Scan for the cell matching the given text and deliver its [X, Y] coordinate at center. 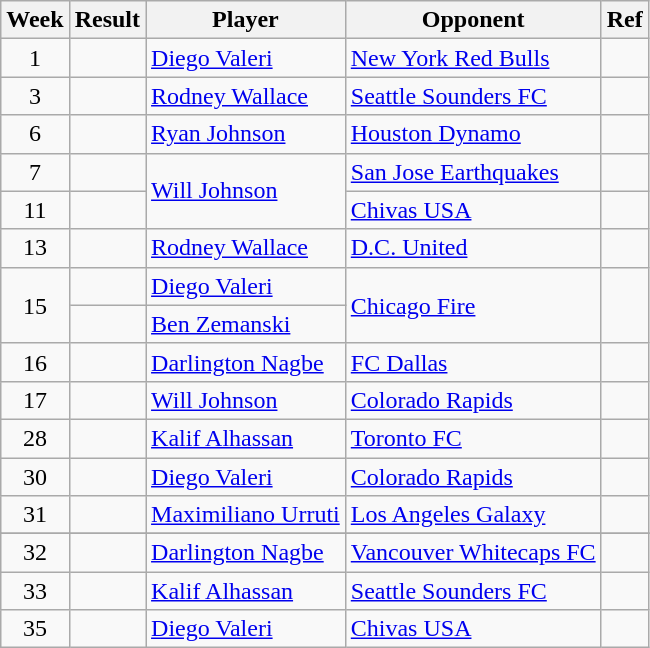
Los Angeles Galaxy [473, 515]
Vancouver Whitecaps FC [473, 553]
San Jose Earthquakes [473, 172]
33 [35, 591]
32 [35, 553]
Ryan Johnson [246, 134]
1 [35, 58]
Opponent [473, 20]
Houston Dynamo [473, 134]
35 [35, 629]
D.C. United [473, 248]
13 [35, 248]
3 [35, 96]
Toronto FC [473, 438]
Ref [624, 20]
New York Red Bulls [473, 58]
Chicago Fire [473, 305]
Ben Zemanski [246, 324]
Result [107, 20]
16 [35, 362]
Player [246, 20]
Maximiliano Urruti [246, 515]
17 [35, 400]
6 [35, 134]
30 [35, 477]
28 [35, 438]
31 [35, 515]
Week [35, 20]
15 [35, 305]
11 [35, 210]
FC Dallas [473, 362]
7 [35, 172]
